Determine the [x, y] coordinate at the center of the cell enclosing the given text.  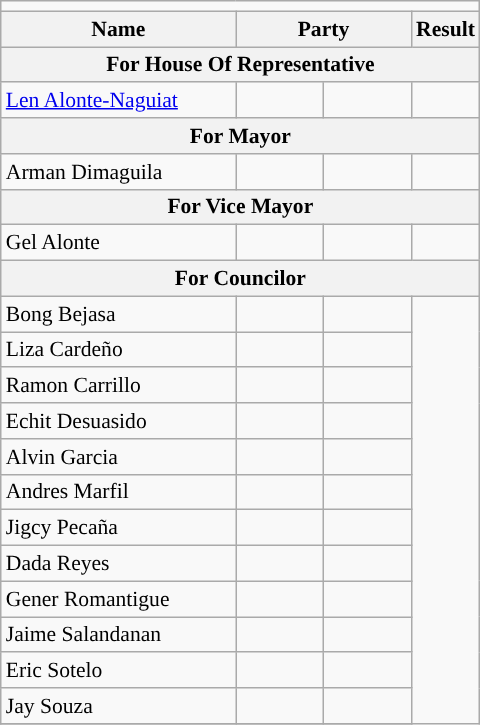
For Mayor [240, 136]
Liza Cardeño [118, 350]
Len Alonte-Naguiat [118, 101]
For Councilor [240, 279]
Jaime Salandanan [118, 635]
Gel Alonte [118, 243]
Andres Marfil [118, 492]
For House Of Representative [240, 65]
Alvin Garcia [118, 457]
Jay Souza [118, 706]
Bong Bejasa [118, 314]
Jigcy Pecaña [118, 528]
Gener Romantigue [118, 599]
Ramon Carrillo [118, 386]
Dada Reyes [118, 564]
Result [446, 29]
Echit Desuasido [118, 421]
Name [118, 29]
Party [324, 29]
For Vice Mayor [240, 207]
Eric Sotelo [118, 671]
Arman Dimaguila [118, 172]
